Return the (X, Y) coordinate for the center point of the cell that contains the specified text.  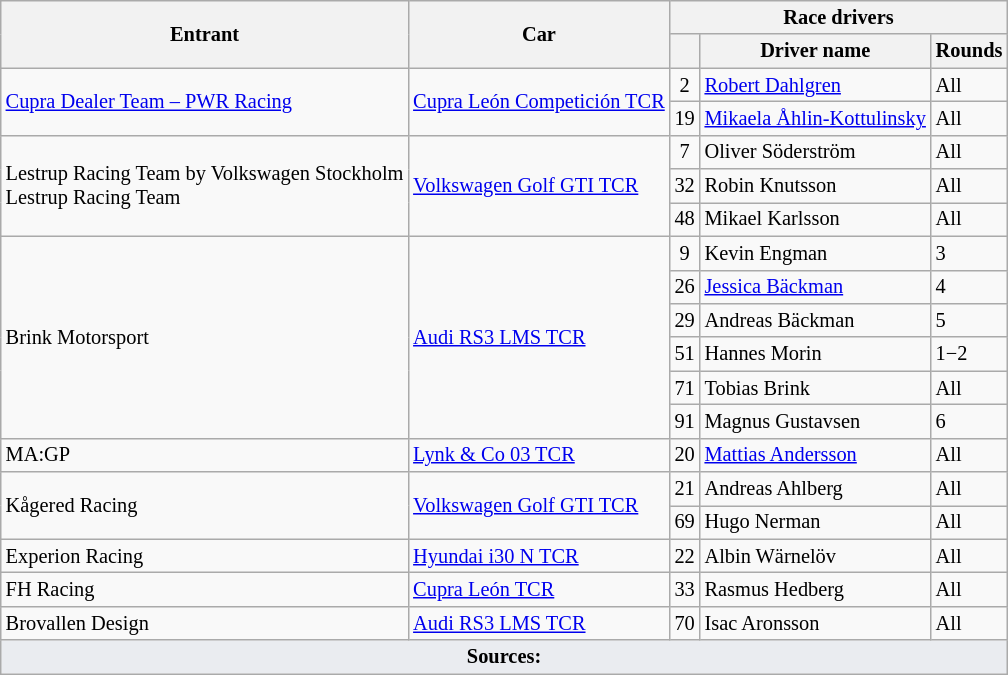
2 (685, 85)
Race drivers (839, 17)
MA:GP (205, 455)
3 (970, 253)
Andreas Ahlberg (816, 489)
9 (685, 253)
Robert Dahlgren (816, 85)
Tobias Brink (816, 388)
70 (685, 623)
48 (685, 219)
4 (970, 287)
20 (685, 455)
Experion Racing (205, 556)
Lynk & Co 03 TCR (538, 455)
Rasmus Hedberg (816, 589)
Brink Motorsport (205, 337)
Magnus Gustavsen (816, 421)
Mikaela Åhlin-Kottulinsky (816, 118)
FH Racing (205, 589)
Kevin Engman (816, 253)
5 (970, 320)
Andreas Bäckman (816, 320)
33 (685, 589)
Robin Knutsson (816, 186)
Jessica Bäckman (816, 287)
21 (685, 489)
Isac Aronsson (816, 623)
26 (685, 287)
Hyundai i30 N TCR (538, 556)
Sources: (504, 657)
91 (685, 421)
Cupra León Competición TCR (538, 102)
Kågered Racing (205, 506)
Lestrup Racing Team by Volkswagen Stockholm Lestrup Racing Team (205, 186)
Mikael Karlsson (816, 219)
Cupra Dealer Team – PWR Racing (205, 102)
6 (970, 421)
22 (685, 556)
Entrant (205, 34)
Car (538, 34)
Driver name (816, 51)
1−2 (970, 354)
Mattias Andersson (816, 455)
Rounds (970, 51)
19 (685, 118)
29 (685, 320)
Oliver Söderström (816, 152)
69 (685, 522)
Cupra León TCR (538, 589)
32 (685, 186)
Hugo Nerman (816, 522)
Hannes Morin (816, 354)
71 (685, 388)
Albin Wärnelöv (816, 556)
51 (685, 354)
7 (685, 152)
Brovallen Design (205, 623)
